For the text-containing cell, return its midpoint in [X, Y] coordinate format. 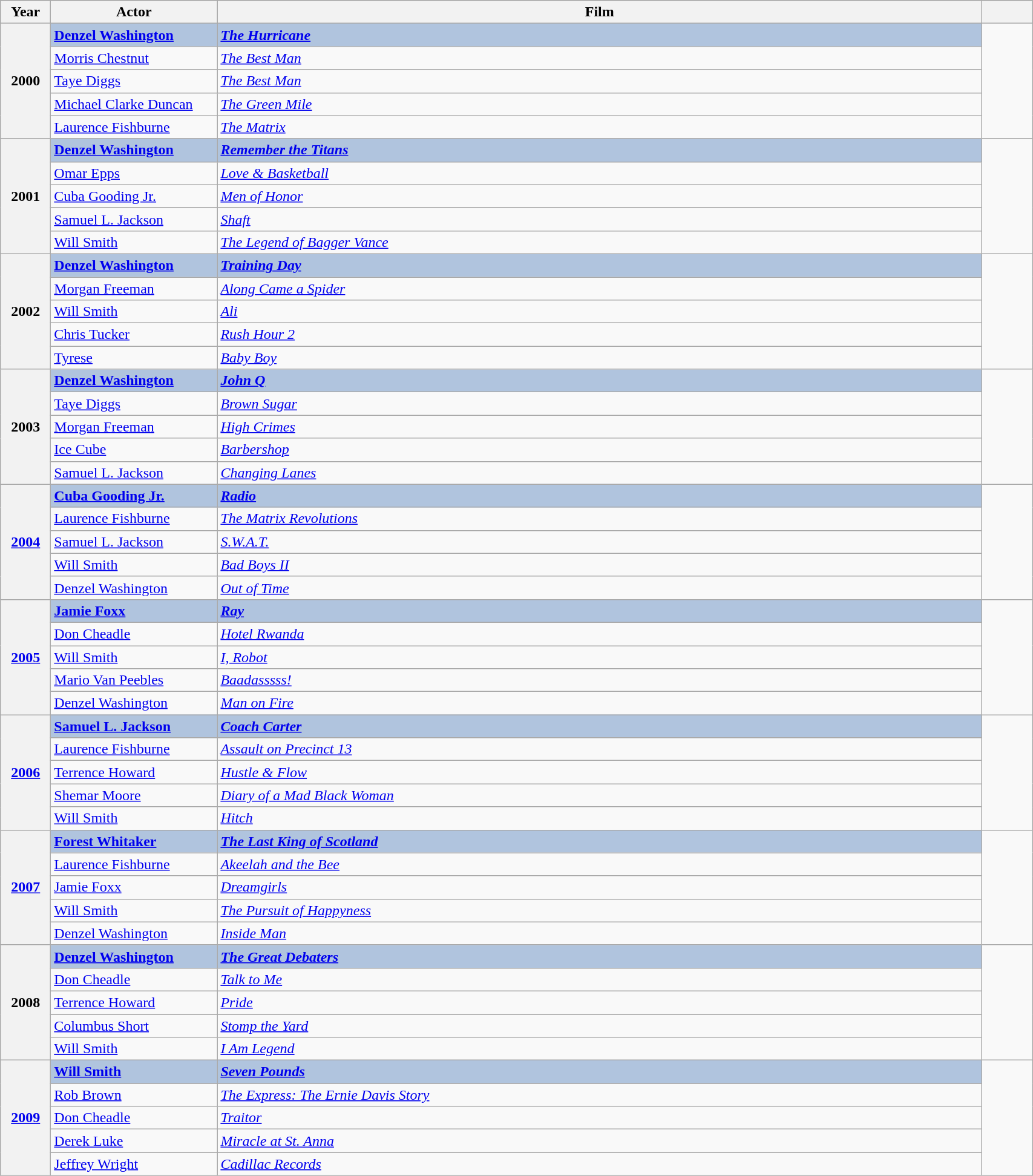
2001 [25, 196]
Jeffrey Wright [134, 1164]
2009 [25, 1118]
Michael Clarke Duncan [134, 104]
Remember the Titans [600, 150]
2005 [25, 657]
Talk to Me [600, 979]
Seven Pounds [600, 1072]
Stomp the Yard [600, 1026]
Film [600, 12]
Hotel Rwanda [600, 634]
Tyrese [134, 358]
Hustle & Flow [600, 772]
The Legend of Bagger Vance [600, 242]
Along Came a Spider [600, 289]
Dreamgirls [600, 887]
Changing Lanes [600, 473]
2006 [25, 772]
The Last King of Scotland [600, 841]
2003 [25, 427]
Miracle at St. Anna [600, 1141]
Rush Hour 2 [600, 335]
Omar Epps [134, 173]
S.W.A.T. [600, 542]
Actor [134, 12]
Columbus Short [134, 1026]
Pride [600, 1002]
High Crimes [600, 427]
The Great Debaters [600, 956]
Mario Van Peebles [134, 680]
I Am Legend [600, 1049]
Forest Whitaker [134, 841]
Shaft [600, 219]
Training Day [600, 265]
Shemar Moore [134, 795]
Barbershop [600, 450]
John Q [600, 381]
Morris Chestnut [134, 58]
Ray [600, 611]
The Express: The Ernie Davis Story [600, 1095]
The Pursuit of Happyness [600, 910]
The Matrix [600, 127]
Baadasssss! [600, 680]
Diary of a Mad Black Woman [600, 795]
Ali [600, 312]
2004 [25, 542]
Traitor [600, 1118]
Inside Man [600, 933]
The Matrix Revolutions [600, 519]
Man on Fire [600, 703]
Bad Boys II [600, 565]
Baby Boy [600, 358]
Brown Sugar [600, 404]
Coach Carter [600, 726]
Ice Cube [134, 450]
The Green Mile [600, 104]
Out of Time [600, 588]
2000 [25, 81]
Hitch [600, 818]
Radio [600, 496]
Akeelah and the Bee [600, 864]
Love & Basketball [600, 173]
I, Robot [600, 657]
Cadillac Records [600, 1164]
Men of Honor [600, 196]
Derek Luke [134, 1141]
2002 [25, 311]
Assault on Precinct 13 [600, 749]
Year [25, 12]
The Hurricane [600, 35]
2007 [25, 887]
2008 [25, 1002]
Chris Tucker [134, 335]
Rob Brown [134, 1095]
